For the text-containing cell, return its midpoint in [x, y] coordinate format. 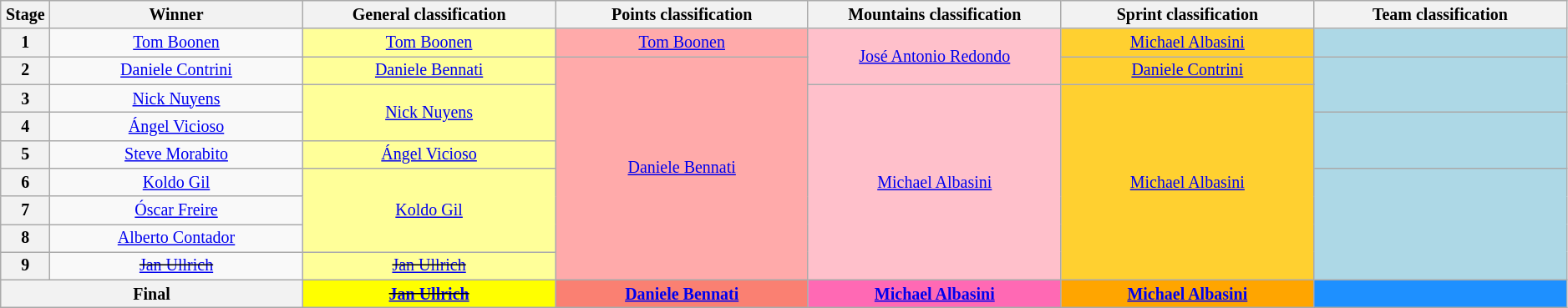
Final [152, 294]
1 [25, 43]
Stage [25, 15]
8 [25, 239]
Steve Morabito [177, 154]
3 [25, 98]
6 [25, 182]
General classification [429, 15]
Sprint classification [1188, 15]
9 [25, 265]
4 [25, 127]
7 [25, 210]
Alberto Contador [177, 239]
Points classification [682, 15]
José Antonio Redondo [934, 57]
Mountains classification [934, 15]
2 [25, 70]
5 [25, 154]
Winner [177, 15]
Team classification [1440, 15]
Óscar Freire [177, 210]
